Return the [x, y] coordinate for the center point of the cell that contains the specified text.  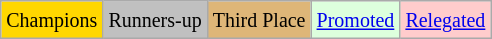
Runners-up [155, 20]
Third Place [259, 20]
Promoted [356, 20]
Champions [52, 20]
Relegated [446, 20]
